Provide the (x, y) coordinate of the cell's center where the given text is located.  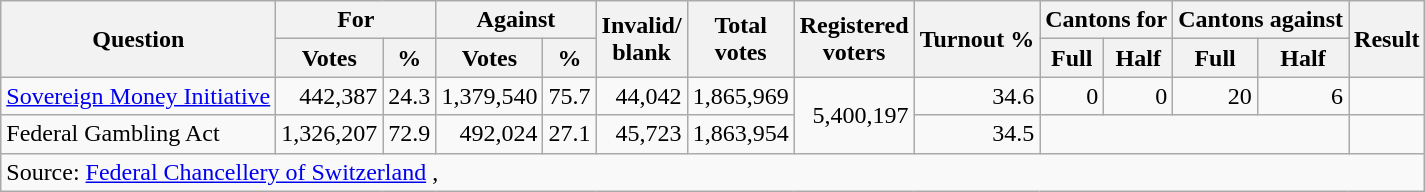
24.3 (410, 96)
1,865,969 (740, 96)
Federal Gambling Act (138, 134)
Against (516, 20)
1,863,954 (740, 134)
For (356, 20)
34.5 (977, 134)
Result (1387, 39)
Sovereign Money Initiative (138, 96)
27.1 (570, 134)
6 (1302, 96)
20 (1216, 96)
Invalid/blank (642, 39)
492,024 (490, 134)
5,400,197 (854, 115)
72.9 (410, 134)
Registeredvoters (854, 39)
442,387 (330, 96)
34.6 (977, 96)
44,042 (642, 96)
Cantons against (1261, 20)
1,326,207 (330, 134)
45,723 (642, 134)
Totalvotes (740, 39)
Cantons for (1106, 20)
Question (138, 39)
Source: Federal Chancellery of Switzerland , (713, 172)
Turnout % (977, 39)
1,379,540 (490, 96)
75.7 (570, 96)
